Locate the cell with the specified text and output its (x, y) center coordinate. 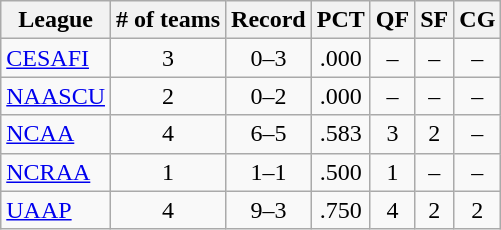
0–2 (269, 96)
.750 (340, 210)
1–1 (269, 172)
6–5 (269, 134)
QF (392, 20)
CESAFI (56, 58)
.583 (340, 134)
League (56, 20)
9–3 (269, 210)
NCRAA (56, 172)
NAASCU (56, 96)
UAAP (56, 210)
NCAA (56, 134)
0–3 (269, 58)
SF (434, 20)
# of teams (168, 20)
PCT (340, 20)
CG (478, 20)
.500 (340, 172)
Record (269, 20)
